Pinpoint the cell where the given text exists, returning its [X, Y] midpoint coordinate. 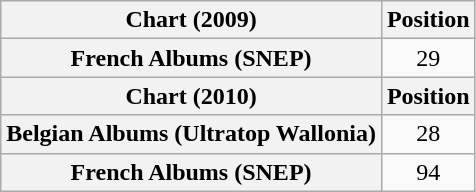
29 [428, 58]
Belgian Albums (Ultratop Wallonia) [192, 134]
94 [428, 172]
Chart (2010) [192, 96]
28 [428, 134]
Chart (2009) [192, 20]
